Output the [X, Y] coordinate of the center of the cell containing the given text.  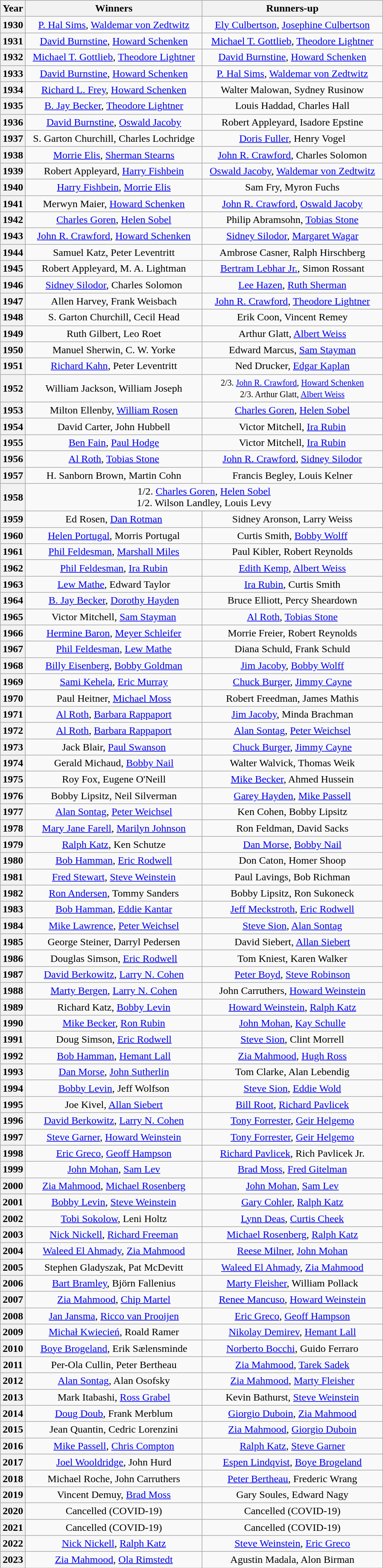
1982 [13, 893]
Helen Portugal, Morris Portugal [114, 536]
Robert Appleyard, Harry Fishbein [114, 171]
Mike Lawrence, Peter Weichsel [114, 926]
1978 [13, 828]
1972 [13, 730]
Curtis Smith, Bobby Wolff [292, 536]
Norberto Bocchi, Guido Ferraro [292, 1348]
Winners [114, 9]
1964 [13, 601]
1989 [13, 1007]
Victor Mitchell, Sam Stayman [114, 617]
Harry Fishbein, Morrie Elis [114, 187]
1942 [13, 220]
David Siebert, Allan Siebert [292, 942]
Doris Fuller, Henry Vogel [292, 138]
Kevin Bathurst, Steve Weinstein [292, 1397]
Sidney Aronson, Larry Weiss [292, 519]
1961 [13, 552]
Edward Marcus, Sam Stayman [292, 350]
Merwyn Maier, Howard Schenken [114, 204]
Don Caton, Homer Shoop [292, 861]
Steve Garner, Howard Weinstein [114, 1137]
2014 [13, 1413]
Allen Harvey, Frank Weisbach [114, 301]
David Carter, John Hubbell [114, 426]
1/2. Charles Goren, Helen Sobel 1/2. Wilson Landley, Louis Levy [204, 497]
Year [13, 9]
Bob Hamman, Hemant Lall [114, 1056]
Robert Appleyard, Isadore Epstine [292, 122]
1958 [13, 497]
1955 [13, 443]
Mike Passell, Chris Compton [114, 1446]
1938 [13, 155]
2017 [13, 1462]
Bruce Elliott, Percy Sheardown [292, 601]
Roy Fox, Eugene O'Neill [114, 780]
Zia Mahmood, Tarek Sadek [292, 1365]
Steve Sion, Clint Morrell [292, 1040]
Mike Becker, Ron Rubin [114, 1023]
2018 [13, 1478]
Bertram Lebhar Jr., Simon Rossant [292, 269]
2016 [13, 1446]
Richard L. Frey, Howard Schenken [114, 90]
Robert Appleyard, M. A. Lightman [114, 269]
Ed Rosen, Dan Rotman [114, 519]
Jim Jacoby, Bobby Wolff [292, 665]
1944 [13, 252]
1977 [13, 812]
Billy Eisenberg, Bobby Goldman [114, 665]
Nick Nickell, Richard Freeman [114, 1234]
Dan Morse, John Sutherlin [114, 1072]
1931 [13, 41]
1949 [13, 334]
Oswald Jacoby, Waldemar von Zedtwitz [292, 171]
Bill Root, Richard Pavlicek [292, 1105]
1943 [13, 236]
1933 [13, 73]
Hermine Baron, Meyer Schleifer [114, 633]
2022 [13, 1544]
Richard Katz, Bobby Levin [114, 1007]
2006 [13, 1284]
Bobby Levin, Jeff Wolfson [114, 1088]
Agustin Madala, Alon Birman [292, 1560]
B. Jay Becker, Theodore Lightner [114, 106]
Boye Brogeland, Erik Sælensminde [114, 1348]
Tom Clarke, Alan Lebendig [292, 1072]
Sidney Silodor, Charles Solomon [114, 285]
Per-Ola Cullin, Peter Bertheau [114, 1365]
Bob Hamman, Eddie Kantar [114, 909]
Edith Kemp, Albert Weiss [292, 568]
Reese Milner, John Mohan [292, 1251]
Ambrose Casner, Ralph Hirschberg [292, 252]
1981 [13, 877]
Samuel Katz, Peter Leventritt [114, 252]
2020 [13, 1511]
Zia Mahmood, Hugh Ross [292, 1056]
1968 [13, 665]
Michał Kwiecień, Roald Ramer [114, 1332]
Phil Feldesman, Ira Rubin [114, 568]
1960 [13, 536]
Sam Fry, Myron Fuchs [292, 187]
1984 [13, 926]
H. Sanborn Brown, Martin Cohn [114, 475]
B. Jay Becker, Dorothy Hayden [114, 601]
Sami Kehela, Eric Murray [114, 682]
1941 [13, 204]
1997 [13, 1137]
Mark Itabashi, Ross Grabel [114, 1397]
1973 [13, 747]
Steve Sion, Alan Sontag [292, 926]
1993 [13, 1072]
Espen Lindqvist, Boye Brogeland [292, 1462]
Vincent Demuy, Brad Moss [114, 1495]
Lew Mathe, Edward Taylor [114, 584]
1967 [13, 649]
Jean Quantin, Cedric Lorenzini [114, 1430]
Bart Bramley, Björn Fallenius [114, 1284]
Paul Kibler, Robert Reynolds [292, 552]
Peter Bertheau, Frederic Wrang [292, 1478]
Ron Andersen, Tommy Sanders [114, 893]
1959 [13, 519]
Erik Coon, Vincent Remey [292, 317]
2/3. John R. Crawford, Howard Schenken 2/3. Arthur Glatt, Albert Weiss [292, 388]
1939 [13, 171]
Jeff Meckstroth, Eric Rodwell [292, 909]
2015 [13, 1430]
Richard Pavlicek, Rich Pavlicek Jr. [292, 1153]
1940 [13, 187]
1987 [13, 974]
S. Garton Churchill, Charles Lochridge [114, 138]
Jan Jansma, Ricco van Prooijen [114, 1316]
Joe Kivel, Allan Siebert [114, 1105]
1951 [13, 366]
Lynn Deas, Curtis Cheek [292, 1218]
1937 [13, 138]
Louis Haddad, Charles Hall [292, 106]
Richard Kahn, Peter Leventritt [114, 366]
Nick Nickell, Ralph Katz [114, 1544]
1999 [13, 1169]
Peter Boyd, Steve Robinson [292, 974]
1930 [13, 25]
1976 [13, 796]
John Mohan, Kay Schulle [292, 1023]
Tobi Sokolow, Leni Holtz [114, 1218]
1991 [13, 1040]
1970 [13, 698]
Bobby Lipsitz, Ron Sukoneck [292, 893]
1953 [13, 410]
Mike Becker, Ahmed Hussein [292, 780]
Runners-up [292, 9]
Milton Ellenby, William Rosen [114, 410]
1994 [13, 1088]
2008 [13, 1316]
1932 [13, 57]
Joel Wooldridge, John Hurd [114, 1462]
1986 [13, 958]
Jack Blair, Paul Swanson [114, 747]
Michael Rosenberg, Ralph Katz [292, 1234]
2010 [13, 1348]
Stephen Gladyszak, Pat McDevitt [114, 1267]
1990 [13, 1023]
Howard Weinstein, Ralph Katz [292, 1007]
2023 [13, 1560]
Steve Sion, Eddie Wold [292, 1088]
Marty Fleisher, William Pollack [292, 1284]
1998 [13, 1153]
Ned Drucker, Edgar Kaplan [292, 366]
1985 [13, 942]
Brad Moss, Fred Gitelman [292, 1169]
George Steiner, Darryl Pedersen [114, 942]
Ira Rubin, Curtis Smith [292, 584]
2012 [13, 1381]
1948 [13, 317]
Francis Begley, Louis Kelner [292, 475]
1962 [13, 568]
Alan Sontag, Alan Osofsky [114, 1381]
1945 [13, 269]
Zia Mahmood, Giorgio Duboin [292, 1430]
Paul Lavings, Bob Richman [292, 877]
Zia Mahmood, Chip Martel [114, 1300]
Doug Doub, Frank Merblum [114, 1413]
1995 [13, 1105]
2013 [13, 1397]
William Jackson, William Joseph [114, 388]
1988 [13, 991]
John R. Crawford, Charles Solomon [292, 155]
Manuel Sherwin, C. W. Yorke [114, 350]
2011 [13, 1365]
Ken Cohen, Bobby Lipsitz [292, 812]
Phil Feldesman, Marshall Miles [114, 552]
Gary Soules, Edward Nagy [292, 1495]
Morrie Elis, Sherman Stearns [114, 155]
Ralph Katz, Ken Schutze [114, 844]
1947 [13, 301]
Bobby Levin, Steve Weinstein [114, 1202]
Bobby Lipsitz, Neil Silverman [114, 796]
1974 [13, 763]
John Carruthers, Howard Weinstein [292, 991]
Diana Schuld, Frank Schuld [292, 649]
Walter Malowan, Sydney Rusinow [292, 90]
1963 [13, 584]
Marty Bergen, Larry N. Cohen [114, 991]
John R. Crawford, Sidney Silodor [292, 459]
2019 [13, 1495]
1956 [13, 459]
Robert Freedman, James Mathis [292, 698]
1935 [13, 106]
Garey Hayden, Mike Passell [292, 796]
2004 [13, 1251]
Ron Feldman, David Sacks [292, 828]
2000 [13, 1186]
Ralph Katz, Steve Garner [292, 1446]
Ben Fain, Paul Hodge [114, 443]
Bob Hamman, Eric Rodwell [114, 861]
Paul Heitner, Michael Moss [114, 698]
2009 [13, 1332]
Mary Jane Farell, Marilyn Johnson [114, 828]
Morrie Freier, Robert Reynolds [292, 633]
Gary Cohler, Ralph Katz [292, 1202]
Douglas Simson, Eric Rodwell [114, 958]
S. Garton Churchill, Cecil Head [114, 317]
2001 [13, 1202]
1952 [13, 388]
Zia Mahmood, Michael Rosenberg [114, 1186]
1969 [13, 682]
1957 [13, 475]
Zia Mahmood, Ola Rimstedt [114, 1560]
David Burnstine, Oswald Jacoby [114, 122]
Dan Morse, Bobby Nail [292, 844]
Lee Hazen, Ruth Sherman [292, 285]
Ruth Gilbert, Leo Roet [114, 334]
1983 [13, 909]
1979 [13, 844]
1996 [13, 1121]
1936 [13, 122]
Gerald Michaud, Bobby Nail [114, 763]
1975 [13, 780]
Fred Stewart, Steve Weinstein [114, 877]
Walter Walvick, Thomas Weik [292, 763]
Philip Abramsohn, Tobias Stone [292, 220]
Phil Feldesman, Lew Mathe [114, 649]
1965 [13, 617]
Tom Kniest, Karen Walker [292, 958]
Zia Mahmood, Marty Fleisher [292, 1381]
1971 [13, 714]
1966 [13, 633]
Nikolay Demirev, Hemant Lall [292, 1332]
2003 [13, 1234]
1934 [13, 90]
Sidney Silodor, Margaret Wagar [292, 236]
1954 [13, 426]
1946 [13, 285]
John R. Crawford, Theodore Lightner [292, 301]
Michael Roche, John Carruthers [114, 1478]
Arthur Glatt, Albert Weiss [292, 334]
2021 [13, 1527]
1992 [13, 1056]
2005 [13, 1267]
Ely Culbertson, Josephine Culbertson [292, 25]
1980 [13, 861]
John R. Crawford, Oswald Jacoby [292, 204]
1950 [13, 350]
Jim Jacoby, Minda Brachman [292, 714]
Renee Mancuso, Howard Weinstein [292, 1300]
2002 [13, 1218]
Steve Weinstein, Eric Greco [292, 1544]
2007 [13, 1300]
Doug Simson, Eric Rodwell [114, 1040]
John R. Crawford, Howard Schenken [114, 236]
Giorgio Duboin, Zia Mahmood [292, 1413]
